Return the (X, Y) coordinate for the center point of the cell that contains the specified text.  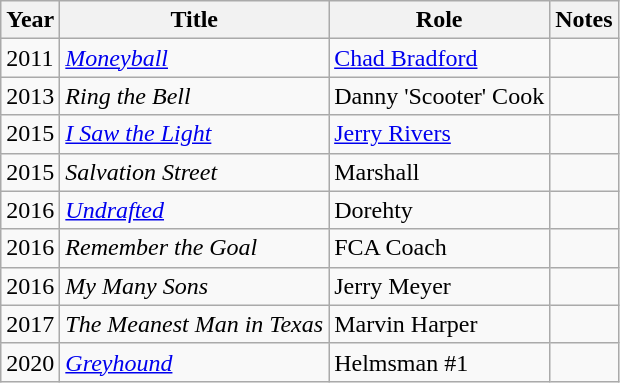
Dorehty (440, 210)
2017 (30, 324)
2013 (30, 96)
Salvation Street (194, 172)
My Many Sons (194, 286)
Jerry Meyer (440, 286)
Undrafted (194, 210)
Danny 'Scooter' Cook (440, 96)
Title (194, 20)
2020 (30, 362)
The Meanest Man in Texas (194, 324)
Remember the Goal (194, 248)
FCA Coach (440, 248)
Chad Bradford (440, 58)
Marvin Harper (440, 324)
Year (30, 20)
2011 (30, 58)
Helmsman #1 (440, 362)
Notes (584, 20)
Ring the Bell (194, 96)
Greyhound (194, 362)
Role (440, 20)
Marshall (440, 172)
Moneyball (194, 58)
I Saw the Light (194, 134)
Jerry Rivers (440, 134)
